Search for the cell housing the specified text and yield its [X, Y] center coordinate. 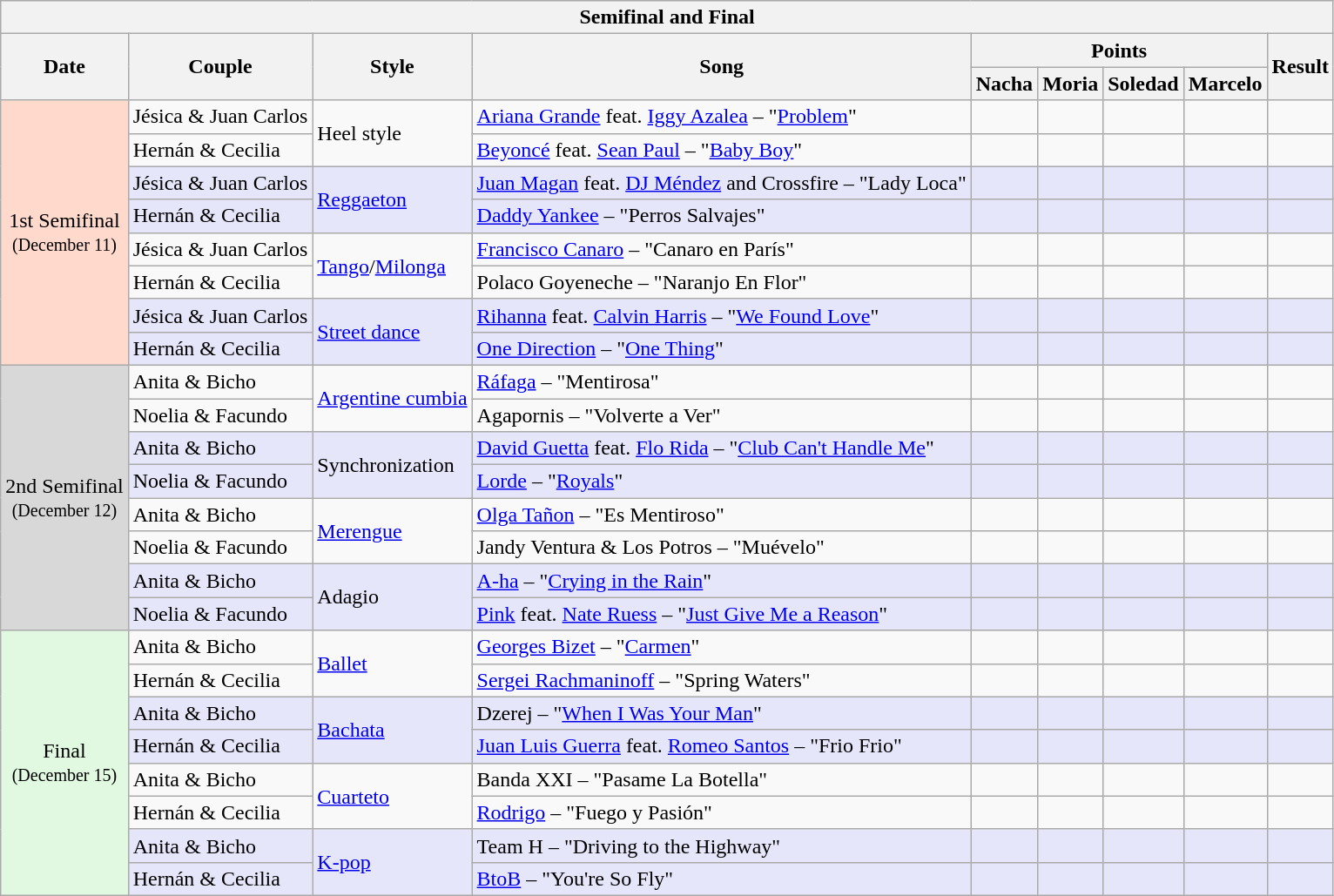
Reggaeton [392, 199]
Polaco Goyeneche – "Naranjo En Flor" [721, 282]
Juan Magan feat. DJ Méndez and Crossfire – "Lady Loca" [721, 183]
Banda XXI – "Pasame La Botella" [721, 779]
Semifinal and Final [667, 17]
Juan Luis Guerra feat. Romeo Santos – "Frio Frio" [721, 746]
David Guetta feat. Flo Rida – "Club Can't Handle Me" [721, 448]
Francisco Canaro – "Canaro en París" [721, 249]
Ráfaga – "Mentirosa" [721, 381]
Adagio [392, 597]
One Direction – "One Thing" [721, 348]
Ariana Grande feat. Iggy Azalea – "Problem" [721, 117]
2nd Semifinal (December 12) [64, 497]
Beyoncé feat. Sean Paul – "Baby Boy" [721, 150]
Rihanna feat. Calvin Harris – "We Found Love" [721, 315]
Merengue [392, 531]
K-pop [392, 862]
Moria [1071, 84]
Points [1119, 51]
Final (December 15) [64, 763]
Marcelo [1225, 84]
Cuarteto [392, 796]
Rodrigo – "Fuego y Pasión" [721, 812]
Bachata [392, 730]
Synchronization [392, 465]
Olga Tañon – "Es Mentiroso" [721, 515]
Lorde – "Royals" [721, 482]
Georges Bizet – "Carmen" [721, 647]
Style [392, 67]
Dzerej – "When I Was Your Man" [721, 713]
Result [1300, 67]
Tango/Milonga [392, 266]
Heel style [392, 133]
Pink feat. Nate Ruess – "Just Give Me a Reason" [721, 614]
A-ha – "Crying in the Rain" [721, 581]
Argentine cumbia [392, 398]
1st Semifinal (December 11) [64, 232]
Street dance [392, 332]
Team H – "Driving to the Highway" [721, 845]
Date [64, 67]
Jandy Ventura & Los Potros – "Muévelo" [721, 548]
BtoB – "You're So Fly" [721, 879]
Sergei Rachmaninoff – "Spring Waters" [721, 680]
Couple [220, 67]
Agapornis – "Volverte a Ver" [721, 415]
Song [721, 67]
Nacha [1004, 84]
Daddy Yankee – "Perros Salvajes" [721, 216]
Soledad [1143, 84]
Ballet [392, 664]
